Detect which cell encompasses the target text, then output its (x, y) center coordinate. 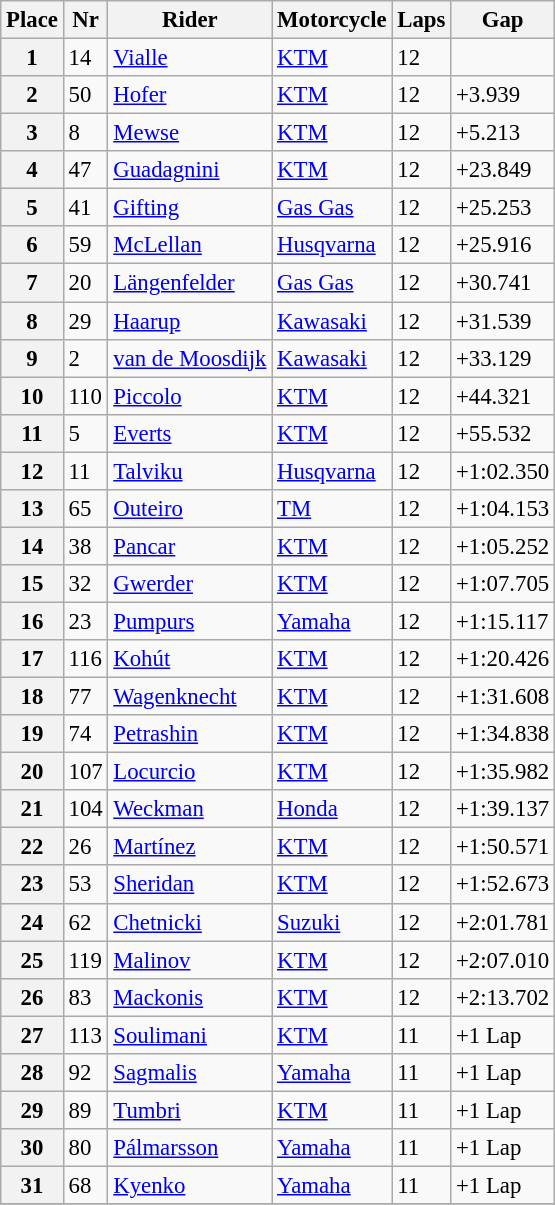
Pálmarsson (190, 1148)
47 (86, 170)
Rider (190, 20)
+1:52.673 (503, 885)
110 (86, 396)
Talviku (190, 471)
19 (32, 734)
+1:05.252 (503, 546)
31 (32, 1185)
Kyenko (190, 1185)
107 (86, 772)
+33.129 (503, 358)
+1:34.838 (503, 734)
Gap (503, 20)
Sheridan (190, 885)
28 (32, 1073)
+1:02.350 (503, 471)
Outeiro (190, 509)
Honda (332, 809)
+2:07.010 (503, 960)
9 (32, 358)
116 (86, 659)
22 (32, 847)
62 (86, 922)
41 (86, 208)
59 (86, 245)
+2:01.781 (503, 922)
Nr (86, 20)
Martínez (190, 847)
92 (86, 1073)
+55.532 (503, 433)
+1:15.117 (503, 621)
53 (86, 885)
Hofer (190, 95)
65 (86, 509)
Gwerder (190, 584)
+23.849 (503, 170)
4 (32, 170)
Petrashin (190, 734)
17 (32, 659)
+25.916 (503, 245)
30 (32, 1148)
25 (32, 960)
68 (86, 1185)
Kohút (190, 659)
89 (86, 1110)
3 (32, 133)
80 (86, 1148)
Pancar (190, 546)
TM (332, 509)
18 (32, 697)
77 (86, 697)
Haarup (190, 321)
Chetnicki (190, 922)
Soulimani (190, 1035)
+3.939 (503, 95)
McLellan (190, 245)
+5.213 (503, 133)
+1:35.982 (503, 772)
119 (86, 960)
Mackonis (190, 997)
104 (86, 809)
Everts (190, 433)
7 (32, 283)
+1:07.705 (503, 584)
Längenfelder (190, 283)
Pumpurs (190, 621)
Piccolo (190, 396)
Sagmalis (190, 1073)
+1:04.153 (503, 509)
16 (32, 621)
38 (86, 546)
Tumbri (190, 1110)
+2:13.702 (503, 997)
van de Moosdijk (190, 358)
Suzuki (332, 922)
+1:39.137 (503, 809)
Malinov (190, 960)
27 (32, 1035)
Gifting (190, 208)
32 (86, 584)
74 (86, 734)
+25.253 (503, 208)
13 (32, 509)
+44.321 (503, 396)
+1:20.426 (503, 659)
+1:50.571 (503, 847)
83 (86, 997)
Mewse (190, 133)
Wagenknecht (190, 697)
Vialle (190, 58)
Guadagnini (190, 170)
+1:31.608 (503, 697)
Locurcio (190, 772)
50 (86, 95)
113 (86, 1035)
+31.539 (503, 321)
Place (32, 20)
Weckman (190, 809)
1 (32, 58)
+30.741 (503, 283)
Motorcycle (332, 20)
15 (32, 584)
6 (32, 245)
24 (32, 922)
21 (32, 809)
10 (32, 396)
Laps (422, 20)
